Locate the cell with the specified text and output its [x, y] center coordinate. 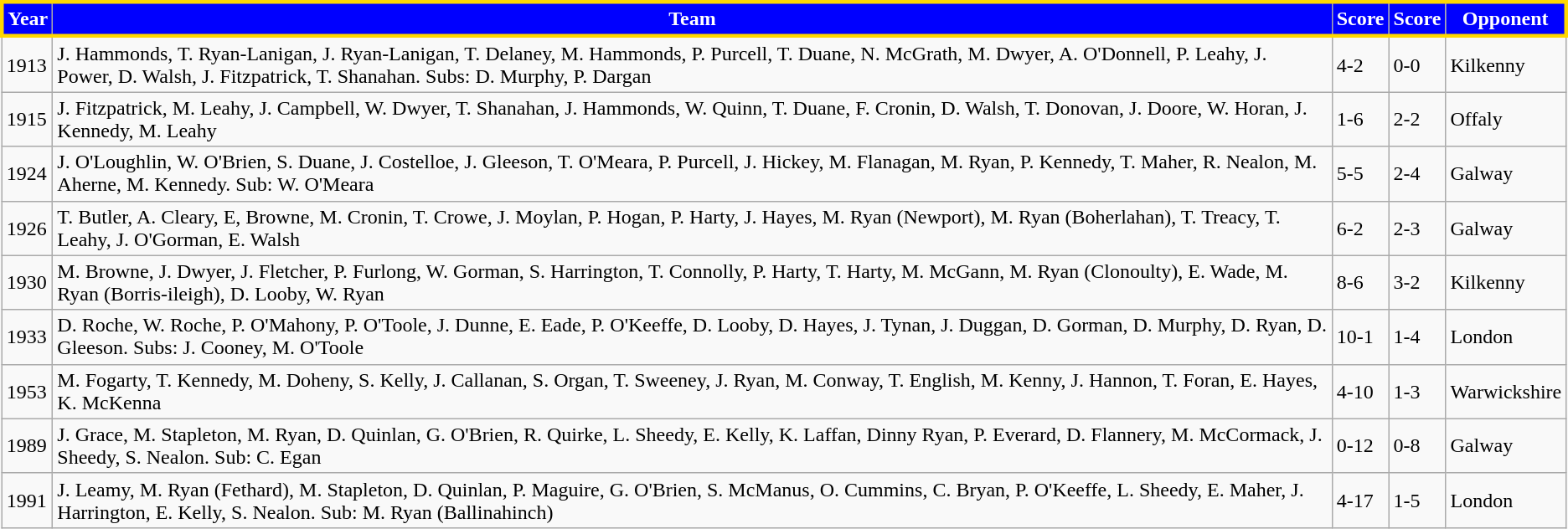
8-6 [1360, 283]
1926 [27, 228]
1933 [27, 336]
0-8 [1417, 445]
4-2 [1360, 64]
1-6 [1360, 119]
2-3 [1417, 228]
0-12 [1360, 445]
Opponent [1506, 18]
4-10 [1360, 392]
Team [692, 18]
1991 [27, 501]
1-5 [1417, 501]
1-4 [1417, 336]
4-17 [1360, 501]
2-4 [1417, 174]
6-2 [1360, 228]
Warwickshire [1506, 392]
0-0 [1417, 64]
1953 [27, 392]
10-1 [1360, 336]
Year [27, 18]
1913 [27, 64]
Offaly [1506, 119]
3-2 [1417, 283]
1-3 [1417, 392]
1989 [27, 445]
1930 [27, 283]
5-5 [1360, 174]
2-2 [1417, 119]
1924 [27, 174]
1915 [27, 119]
